Determine the (x, y) coordinate at the center of the cell enclosing the given text.  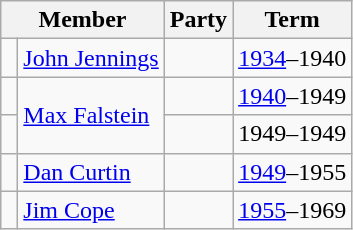
1955–1969 (292, 210)
Dan Curtin (91, 172)
Jim Cope (91, 210)
Max Falstein (91, 115)
Member (82, 20)
1940–1949 (292, 96)
Party (198, 20)
Term (292, 20)
1934–1940 (292, 58)
1949–1949 (292, 134)
1949–1955 (292, 172)
John Jennings (91, 58)
